Find where the given text appears and provide that cell's center as [X, Y] coordinate. 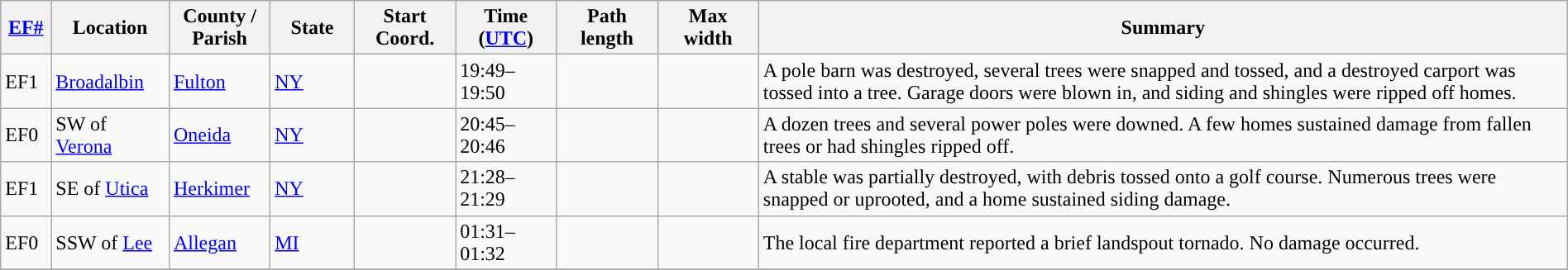
The local fire department reported a brief landspout tornado. No damage occurred. [1163, 243]
Time (UTC) [506, 28]
EF# [26, 28]
Location [111, 28]
Path length [607, 28]
SE of Utica [111, 188]
State [313, 28]
Herkimer [219, 188]
A dozen trees and several power poles were downed. A few homes sustained damage from fallen trees or had shingles ripped off. [1163, 135]
Summary [1163, 28]
SSW of Lee [111, 243]
A stable was partially destroyed, with debris tossed onto a golf course. Numerous trees were snapped or uprooted, and a home sustained siding damage. [1163, 188]
County / Parish [219, 28]
Max width [708, 28]
Allegan [219, 243]
SW of Verona [111, 135]
19:49–19:50 [506, 81]
20:45–20:46 [506, 135]
Fulton [219, 81]
21:28–21:29 [506, 188]
Broadalbin [111, 81]
MI [313, 243]
01:31–01:32 [506, 243]
Oneida [219, 135]
Start Coord. [404, 28]
